For the text-containing cell, return its midpoint in (x, y) coordinate format. 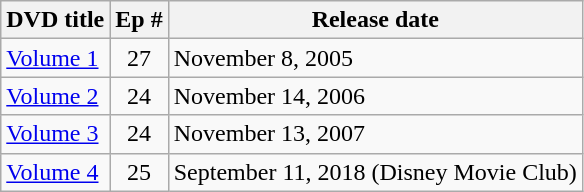
Volume 1 (56, 58)
25 (139, 172)
Volume 2 (56, 96)
Ep # (139, 20)
November 8, 2005 (375, 58)
Volume 3 (56, 134)
November 13, 2007 (375, 134)
DVD title (56, 20)
Volume 4 (56, 172)
27 (139, 58)
Release date (375, 20)
September 11, 2018 (Disney Movie Club) (375, 172)
November 14, 2006 (375, 96)
